Return [X, Y] of the center of cell containing provided text 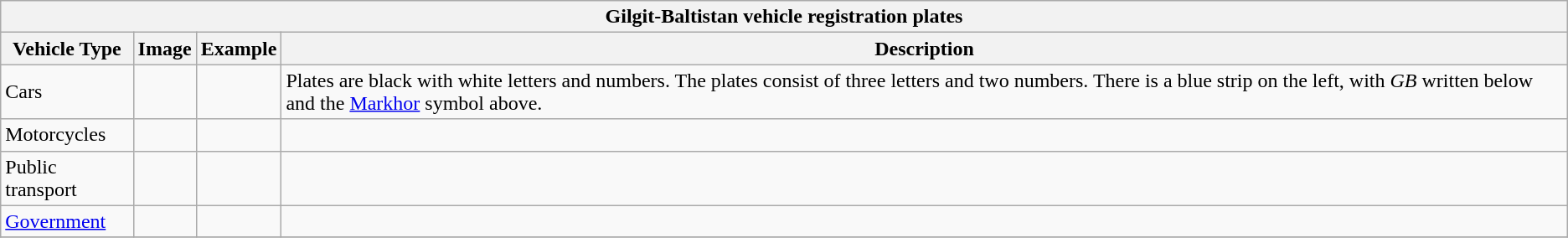
Example [239, 49]
Gilgit-Baltistan vehicle registration plates [784, 17]
Cars [67, 92]
Description [925, 49]
Public transport [67, 178]
Government [67, 221]
Image [164, 49]
Vehicle Type [67, 49]
Motorcycles [67, 135]
